Determine the (X, Y) coordinate at the center of the cell enclosing the given text.  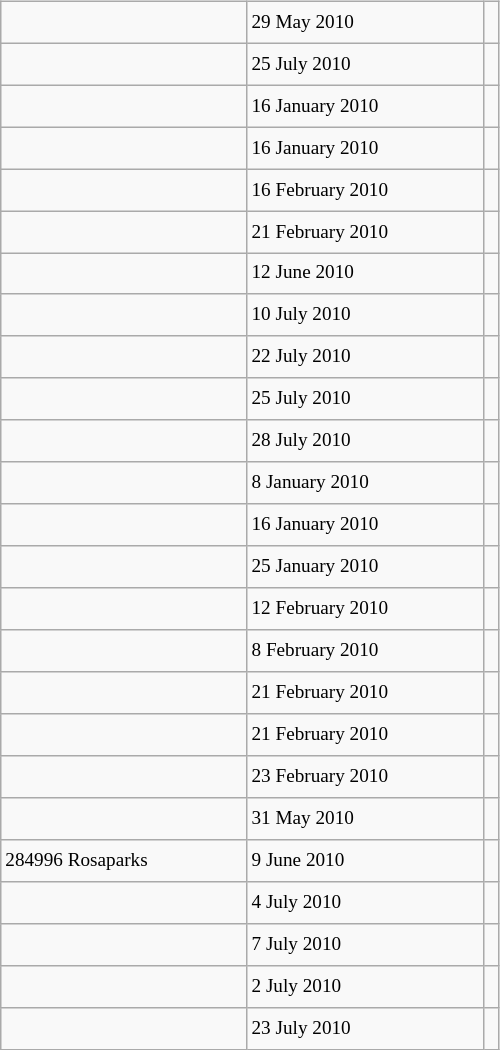
2 July 2010 (366, 986)
12 June 2010 (366, 274)
8 February 2010 (366, 651)
28 July 2010 (366, 441)
23 February 2010 (366, 777)
4 July 2010 (366, 902)
29 May 2010 (366, 22)
12 February 2010 (366, 609)
25 January 2010 (366, 567)
8 January 2010 (366, 483)
31 May 2010 (366, 819)
10 July 2010 (366, 315)
16 February 2010 (366, 190)
7 July 2010 (366, 944)
284996 Rosaparks (124, 861)
22 July 2010 (366, 357)
23 July 2010 (366, 1028)
9 June 2010 (366, 861)
